Scan for the cell matching the given text and deliver its (X, Y) coordinate at center. 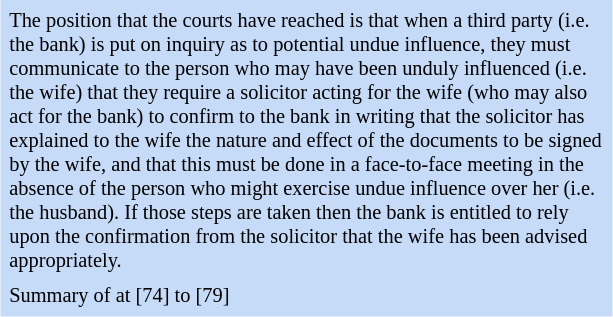
Summary of at [74] to [79] (306, 296)
